Identify which cell holds the provided text, then report its (x, y) central coordinate. 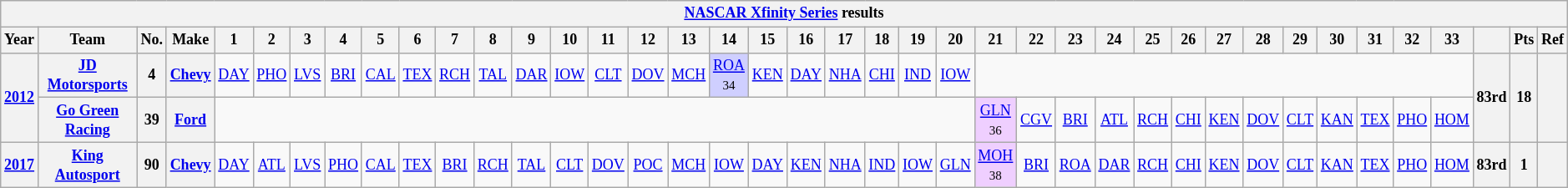
ROA34 (730, 75)
POC (648, 165)
90 (152, 165)
ROA (1075, 165)
8 (493, 40)
30 (1338, 40)
22 (1037, 40)
12 (648, 40)
28 (1263, 40)
39 (152, 120)
GLN (955, 165)
19 (918, 40)
5 (381, 40)
Pts (1525, 40)
3 (307, 40)
15 (767, 40)
Go Green Racing (87, 120)
11 (609, 40)
17 (845, 40)
Year (20, 40)
16 (806, 40)
21 (995, 40)
27 (1224, 40)
26 (1188, 40)
6 (417, 40)
JD Motorsports (87, 75)
14 (730, 40)
2017 (20, 165)
32 (1413, 40)
Ref (1553, 40)
2 (272, 40)
Ford (190, 120)
9 (531, 40)
23 (1075, 40)
NASCAR Xfinity Series results (784, 13)
29 (1299, 40)
7 (455, 40)
13 (689, 40)
Make (190, 40)
33 (1453, 40)
No. (152, 40)
CGV (1037, 120)
24 (1114, 40)
Team (87, 40)
10 (569, 40)
25 (1153, 40)
2012 (20, 97)
20 (955, 40)
31 (1375, 40)
King Autosport (87, 165)
MOH38 (995, 165)
GLN36 (995, 120)
